Extract the (x, y) coordinate from the center of the cell holding the provided text.  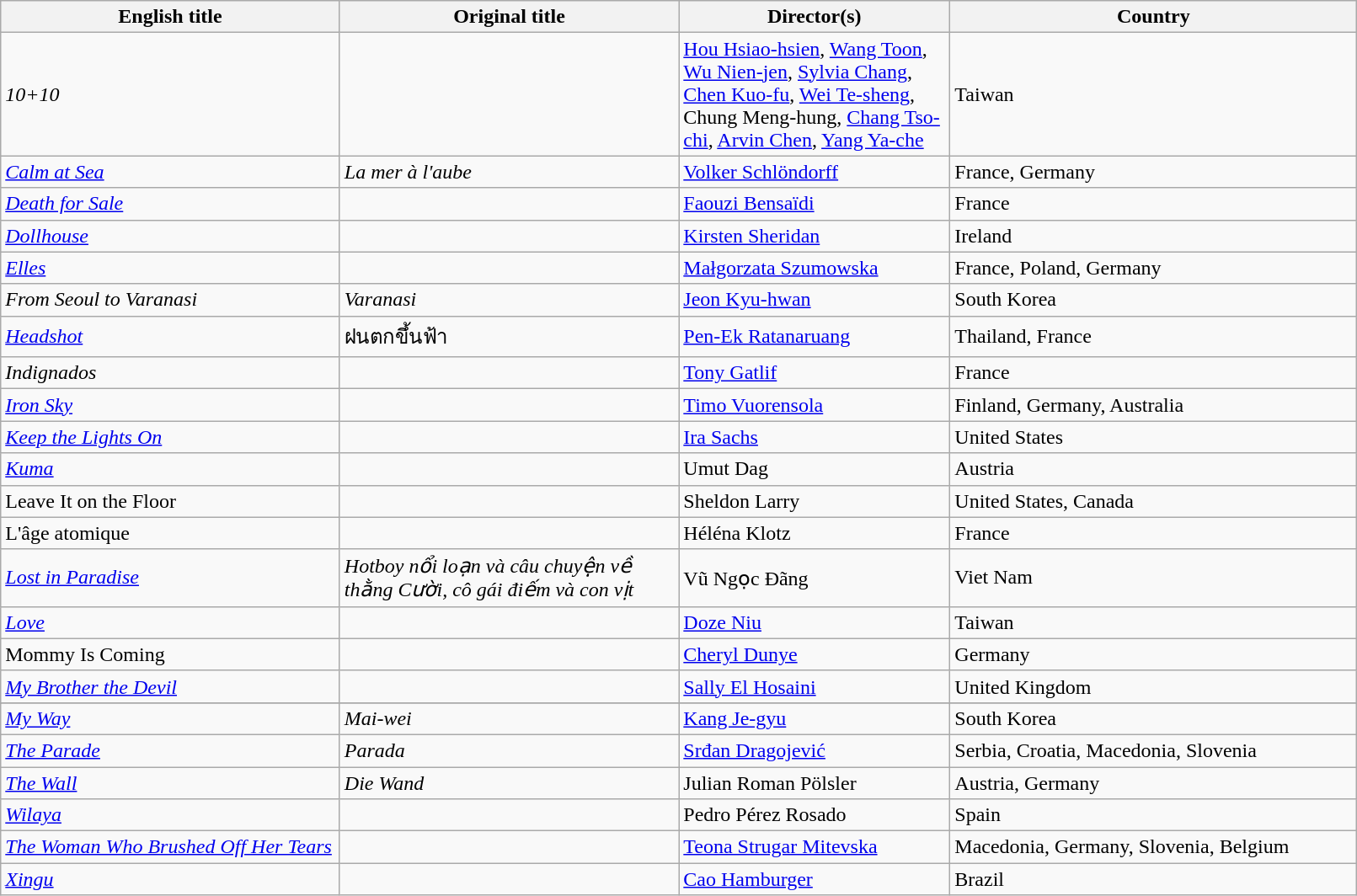
English title (170, 17)
Hotboy nổi loạn và câu chuyện về thằng Cười, cô gái điếm và con vịt (509, 578)
Cao Hamburger (815, 879)
ฝนตกขึ้นฟ้า (509, 337)
My Brother the Devil (170, 686)
La mer à l'aube (509, 172)
Kirsten Sheridan (815, 236)
Umut Dag (815, 469)
Thailand, France (1154, 337)
Vũ Ngọc Đãng (815, 578)
Macedonia, Germany, Slovenia, Belgium (1154, 847)
Julian Roman Pölsler (815, 782)
Dollhouse (170, 236)
Country (1154, 17)
From Seoul to Varanasi (170, 300)
Teona Strugar Mitevska (815, 847)
L'âge atomique (170, 533)
United Kingdom (1154, 686)
Pedro Pérez Rosado (815, 815)
Małgorzata Szumowska (815, 268)
Hou Hsiao-hsien, Wang Toon, Wu Nien-jen, Sylvia Chang, Chen Kuo-fu, Wei Te-sheng, Chung Meng-hung, Chang Tso-chi, Arvin Chen, Yang Ya-che (815, 94)
The Wall (170, 782)
Srđan Dragojević (815, 750)
Lost in Paradise (170, 578)
Cheryl Dunye (815, 654)
Xingu (170, 879)
Iron Sky (170, 405)
Austria (1154, 469)
Director(s) (815, 17)
Calm at Sea (170, 172)
France, Germany (1154, 172)
Tony Gatlif (815, 373)
10+10 (170, 94)
The Parade (170, 750)
Sally El Hosaini (815, 686)
Sheldon Larry (815, 501)
Ireland (1154, 236)
Spain (1154, 815)
The Woman Who Brushed Off Her Tears (170, 847)
Mommy Is Coming (170, 654)
Die Wand (509, 782)
United States, Canada (1154, 501)
Faouzi Bensaïdi (815, 204)
Volker Schlöndorff (815, 172)
Kuma (170, 469)
Pen-Ek Ratanaruang (815, 337)
Parada (509, 750)
My Way (170, 718)
Brazil (1154, 879)
Love (170, 622)
Finland, Germany, Australia (1154, 405)
Mai-wei (509, 718)
Doze Niu (815, 622)
Ira Sachs (815, 437)
Original title (509, 17)
Jeon Kyu-hwan (815, 300)
Austria, Germany (1154, 782)
Timo Vuorensola (815, 405)
Wilaya (170, 815)
Keep the Lights On (170, 437)
Leave It on the Floor (170, 501)
Indignados (170, 373)
Varanasi (509, 300)
Héléna Klotz (815, 533)
France, Poland, Germany (1154, 268)
United States (1154, 437)
Kang Je-gyu (815, 718)
Viet Nam (1154, 578)
Serbia, Croatia, Macedonia, Slovenia (1154, 750)
Elles (170, 268)
Death for Sale (170, 204)
Germany (1154, 654)
Headshot (170, 337)
